Return (x, y) of the center of cell containing provided text 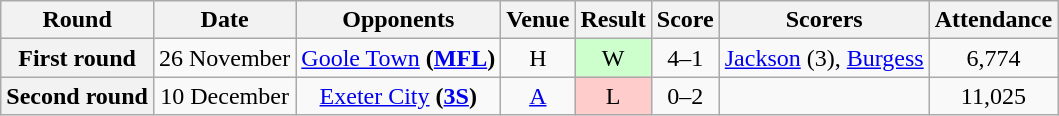
6,774 (993, 58)
Exeter City (3S) (398, 96)
Date (224, 20)
Opponents (398, 20)
26 November (224, 58)
Second round (78, 96)
11,025 (993, 96)
L (613, 96)
A (538, 96)
Round (78, 20)
Goole Town (MFL) (398, 58)
Result (613, 20)
0–2 (685, 96)
H (538, 58)
10 December (224, 96)
Attendance (993, 20)
First round (78, 58)
4–1 (685, 58)
W (613, 58)
Jackson (3), Burgess (824, 58)
Scorers (824, 20)
Score (685, 20)
Venue (538, 20)
